From the cell containing the given text, extract its center point as [X, Y] coordinate. 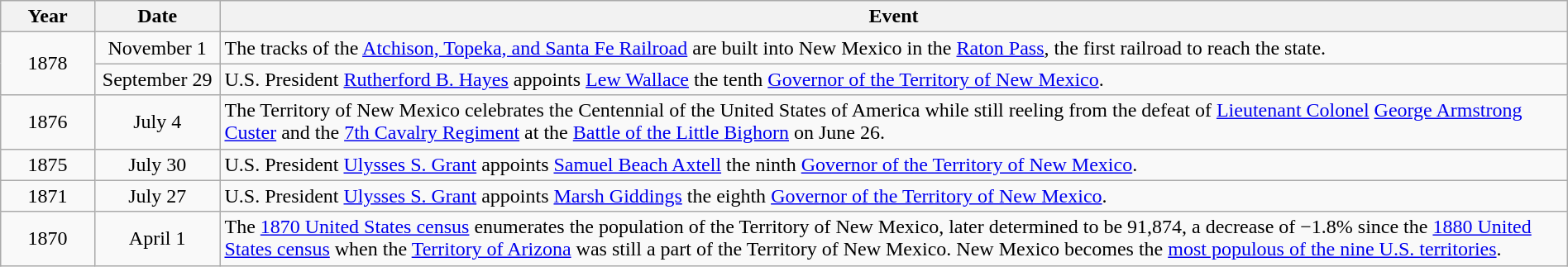
U.S. President Rutherford B. Hayes appoints Lew Wallace the tenth Governor of the Territory of New Mexico. [893, 79]
The tracks of the Atchison, Topeka, and Santa Fe Railroad are built into New Mexico in the Raton Pass, the first railroad to reach the state. [893, 48]
U.S. President Ulysses S. Grant appoints Marsh Giddings the eighth Governor of the Territory of New Mexico. [893, 196]
U.S. President Ulysses S. Grant appoints Samuel Beach Axtell the ninth Governor of the Territory of New Mexico. [893, 164]
Year [48, 17]
Date [157, 17]
September 29 [157, 79]
April 1 [157, 238]
1870 [48, 238]
1878 [48, 64]
1871 [48, 196]
July 27 [157, 196]
July 4 [157, 122]
Event [893, 17]
1876 [48, 122]
1875 [48, 164]
November 1 [157, 48]
July 30 [157, 164]
